Extract the (x, y) coordinate from the center of the cell holding the provided text.  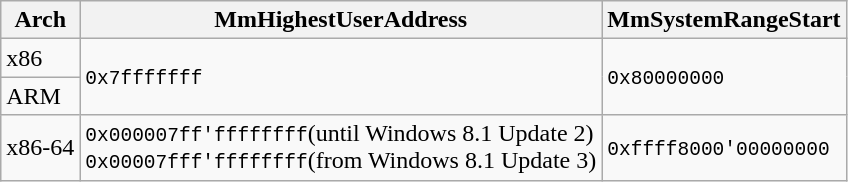
x86-64 (40, 148)
ARM (40, 96)
x86 (40, 58)
Arch (40, 20)
MmSystemRangeStart (724, 20)
0x80000000 (724, 77)
0x000007ff'ffffffff(until Windows 8.1 Update 2)0x00007fff'ffffffff(from Windows 8.1 Update 3) (341, 148)
MmHighestUserAddress (341, 20)
0x7fffffff (341, 77)
0xffff8000'00000000 (724, 148)
